Determine the (x, y) coordinate at the center of the cell enclosing the given text.  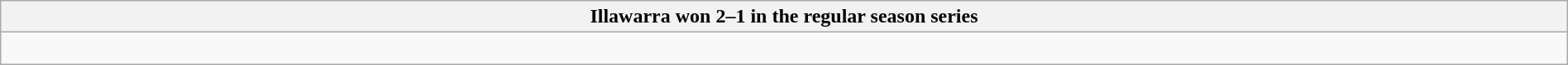
Illawarra won 2–1 in the regular season series (784, 17)
